Extract the (X, Y) coordinate from the center of the cell holding the provided text.  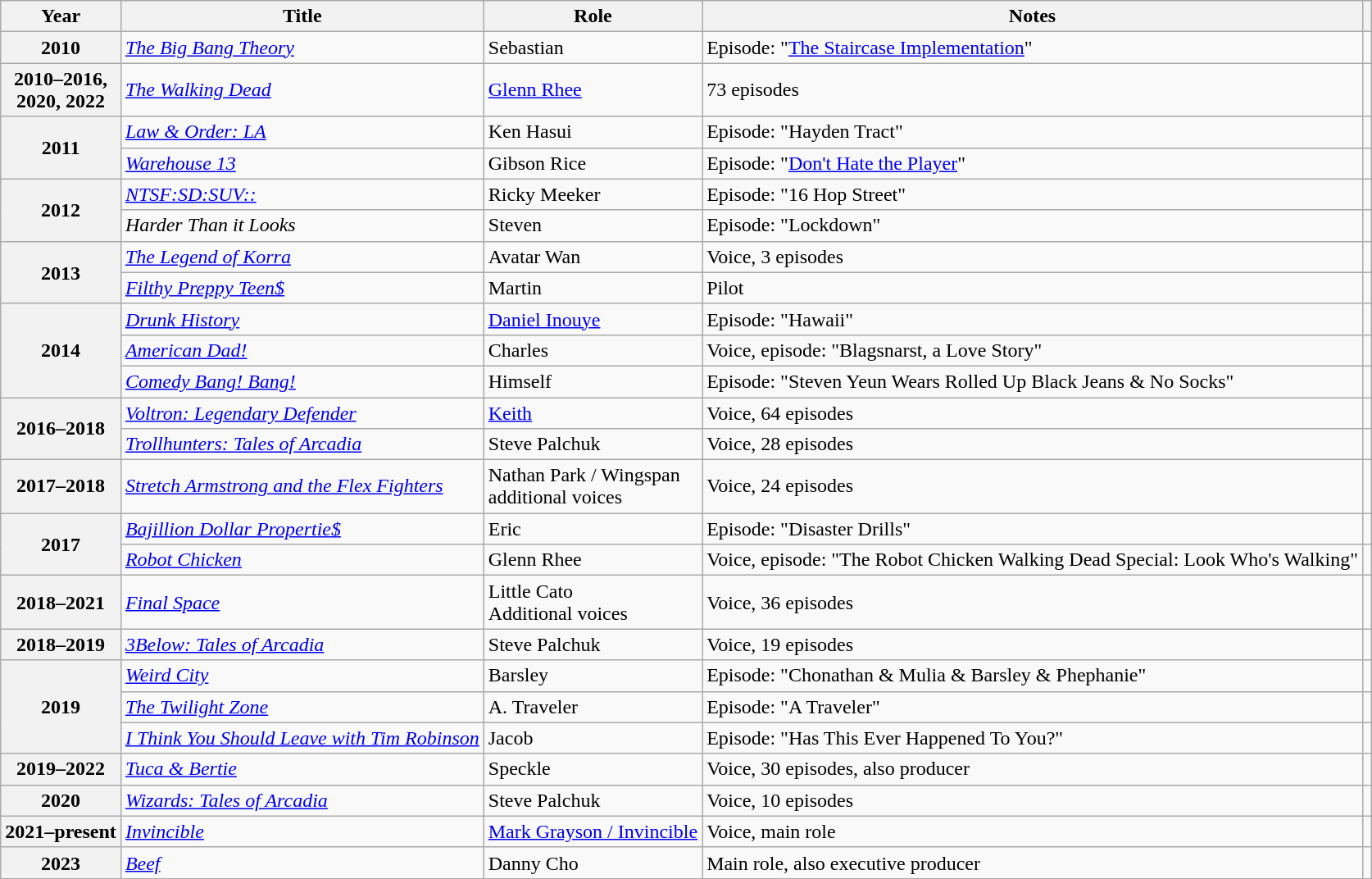
2014 (61, 350)
Episode: "A Traveler" (1033, 707)
Role (593, 16)
2016–2018 (61, 428)
Avatar Wan (593, 257)
Title (302, 16)
Barsley (593, 676)
Voice, 19 episodes (1033, 644)
Martin (593, 288)
2017 (61, 544)
Ken Hasui (593, 132)
Year (61, 16)
Pilot (1033, 288)
Episode: "Steven Yeun Wears Rolled Up Black Jeans & No Socks" (1033, 381)
Voice, episode: "Blagsnarst, a Love Story" (1033, 350)
Voice, 28 episodes (1033, 444)
73 episodes (1033, 90)
Stretch Armstrong and the Flex Fighters (302, 487)
Little Cato Additional voices (593, 602)
Episode: "Don't Hate the Player" (1033, 163)
2010–2016,2020, 2022 (61, 90)
2020 (61, 800)
Daniel Inouye (593, 319)
Episode: "Disaster Drills" (1033, 529)
Tuca & Bertie (302, 769)
Charles (593, 350)
2010 (61, 48)
Eric (593, 529)
Wizards: Tales of Arcadia (302, 800)
Voice, main role (1033, 831)
Voice, 24 episodes (1033, 487)
2017–2018 (61, 487)
Harder Than it Looks (302, 225)
Episode: "Hawaii" (1033, 319)
Voice, 3 episodes (1033, 257)
Warehouse 13 (302, 163)
Voice, 36 episodes (1033, 602)
Beef (302, 863)
Voice, episode: "The Robot Chicken Walking Dead Special: Look Who's Walking" (1033, 560)
2013 (61, 272)
Filthy Preppy Teen$ (302, 288)
Episode: "Lockdown" (1033, 225)
Voice, 30 episodes, also producer (1033, 769)
Mark Grayson / Invincible (593, 831)
2019 (61, 707)
Episode: "Hayden Tract" (1033, 132)
Notes (1033, 16)
The Legend of Korra (302, 257)
Ricky Meeker (593, 194)
Episode: "16 Hop Street" (1033, 194)
Robot Chicken (302, 560)
3Below: Tales of Arcadia (302, 644)
2023 (61, 863)
I Think You Should Leave with Tim Robinson (302, 738)
The Twilight Zone (302, 707)
Episode: "Chonathan & Mulia & Barsley & Phephanie" (1033, 676)
NTSF:SD:SUV:: (302, 194)
Weird City (302, 676)
Keith (593, 412)
Voice, 10 episodes (1033, 800)
Trollhunters: Tales of Arcadia (302, 444)
2018–2021 (61, 602)
The Walking Dead (302, 90)
The Big Bang Theory (302, 48)
Jacob (593, 738)
Voice, 64 episodes (1033, 412)
2011 (61, 148)
2021–present (61, 831)
Nathan Park / Wingspan additional voices (593, 487)
Comedy Bang! Bang! (302, 381)
Danny Cho (593, 863)
A. Traveler (593, 707)
Speckle (593, 769)
Bajillion Dollar Propertie$ (302, 529)
Drunk History (302, 319)
2018–2019 (61, 644)
Gibson Rice (593, 163)
Final Space (302, 602)
American Dad! (302, 350)
Steven (593, 225)
Invincible (302, 831)
Episode: "The Staircase Implementation" (1033, 48)
Sebastian (593, 48)
Episode: "Has This Ever Happened To You?" (1033, 738)
2019–2022 (61, 769)
Main role, also executive producer (1033, 863)
Law & Order: LA (302, 132)
Himself (593, 381)
Voltron: Legendary Defender (302, 412)
2012 (61, 210)
